Pinpoint the cell where the given text exists, returning its (X, Y) midpoint coordinate. 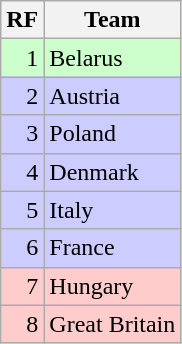
Denmark (112, 172)
7 (22, 286)
6 (22, 248)
Great Britain (112, 324)
8 (22, 324)
Belarus (112, 58)
2 (22, 96)
Austria (112, 96)
1 (22, 58)
RF (22, 20)
Hungary (112, 286)
4 (22, 172)
3 (22, 134)
Poland (112, 134)
5 (22, 210)
Team (112, 20)
Italy (112, 210)
France (112, 248)
